Pinpoint the cell where the given text exists, returning its [x, y] midpoint coordinate. 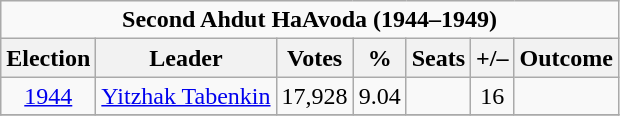
Seats [438, 58]
1944 [48, 96]
% [380, 58]
16 [492, 96]
17,928 [314, 96]
Leader [186, 58]
+/– [492, 58]
Second Ahdut HaAvoda (1944–1949) [310, 20]
Votes [314, 58]
Outcome [566, 58]
Yitzhak Tabenkin [186, 96]
9.04 [380, 96]
Election [48, 58]
